Find where the given text appears and provide that cell's center as (x, y) coordinate. 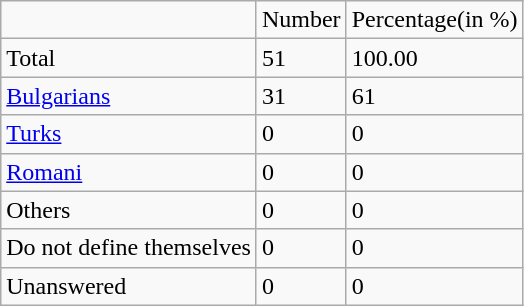
31 (301, 96)
Number (301, 20)
Others (129, 210)
51 (301, 58)
61 (434, 96)
Unanswered (129, 286)
Romani (129, 172)
100.00 (434, 58)
Do not define themselves (129, 248)
Percentage(in %) (434, 20)
Total (129, 58)
Turks (129, 134)
Bulgarians (129, 96)
